For the text-containing cell, return its midpoint in [x, y] coordinate format. 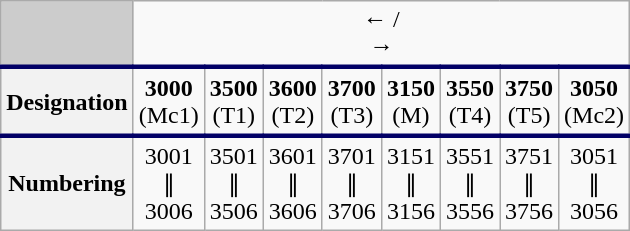
3751∥3756 [530, 182]
3000(Mc1) [168, 101]
3701∥3706 [352, 182]
3601∥3606 [292, 182]
3750(T5) [530, 101]
3151∥3156 [410, 182]
3600(T2) [292, 101]
3001∥3006 [168, 182]
3700(T3) [352, 101]
3150(M) [410, 101]
3550(T4) [470, 101]
← / → [381, 34]
3500(T1) [234, 101]
3501∥3506 [234, 182]
3050(Mc2) [594, 101]
Numbering [67, 182]
3551∥3556 [470, 182]
3051∥3056 [594, 182]
Designation [67, 101]
